Identify which cell holds the provided text, then report its (x, y) central coordinate. 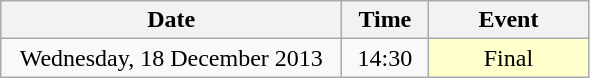
Final (508, 58)
Event (508, 20)
Date (172, 20)
14:30 (385, 58)
Time (385, 20)
Wednesday, 18 December 2013 (172, 58)
